Detect which cell encompasses the target text, then output its [X, Y] center coordinate. 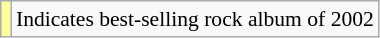
Indicates best-selling rock album of 2002 [195, 19]
